Extract the [x, y] coordinate from the center of the cell holding the provided text.  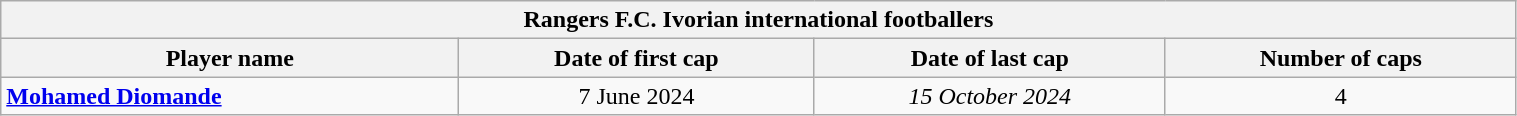
7 June 2024 [636, 96]
Mohamed Diomande [230, 96]
15 October 2024 [990, 96]
Date of last cap [990, 58]
Date of first cap [636, 58]
Number of caps [1340, 58]
Rangers F.C. Ivorian international footballers [758, 20]
4 [1340, 96]
Player name [230, 58]
